Identify which cell holds the provided text, then report its (X, Y) central coordinate. 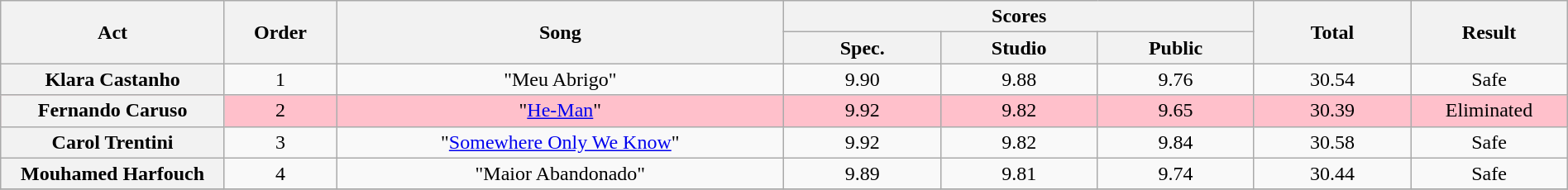
9.84 (1176, 142)
4 (280, 173)
"Maior Abandonado" (561, 173)
Studio (1019, 48)
"Meu Abrigo" (561, 79)
9.89 (862, 173)
Public (1176, 48)
30.58 (1331, 142)
Fernando Caruso (112, 111)
9.76 (1176, 79)
1 (280, 79)
2 (280, 111)
30.54 (1331, 79)
9.90 (862, 79)
9.88 (1019, 79)
Carol Trentini (112, 142)
Total (1331, 32)
9.74 (1176, 173)
Order (280, 32)
Scores (1019, 17)
3 (280, 142)
9.65 (1176, 111)
30.39 (1331, 111)
"Somewhere Only We Know" (561, 142)
Mouhamed Harfouch (112, 173)
Result (1489, 32)
Klara Castanho (112, 79)
"He-Man" (561, 111)
Eliminated (1489, 111)
Spec. (862, 48)
Song (561, 32)
Act (112, 32)
9.81 (1019, 173)
30.44 (1331, 173)
